Determine the [X, Y] coordinate at the center of the cell enclosing the given text.  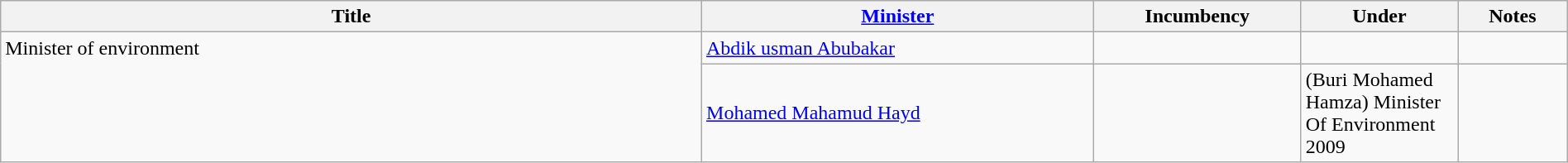
Incumbency [1198, 17]
Title [351, 17]
Abdik usman Abubakar [898, 48]
(Buri Mohamed Hamza) Minister Of Environment 2009 [1379, 113]
Minister [898, 17]
Notes [1513, 17]
Mohamed Mahamud Hayd [898, 113]
Under [1379, 17]
Minister of environment [351, 98]
